For the text-containing cell, return its midpoint in (x, y) coordinate format. 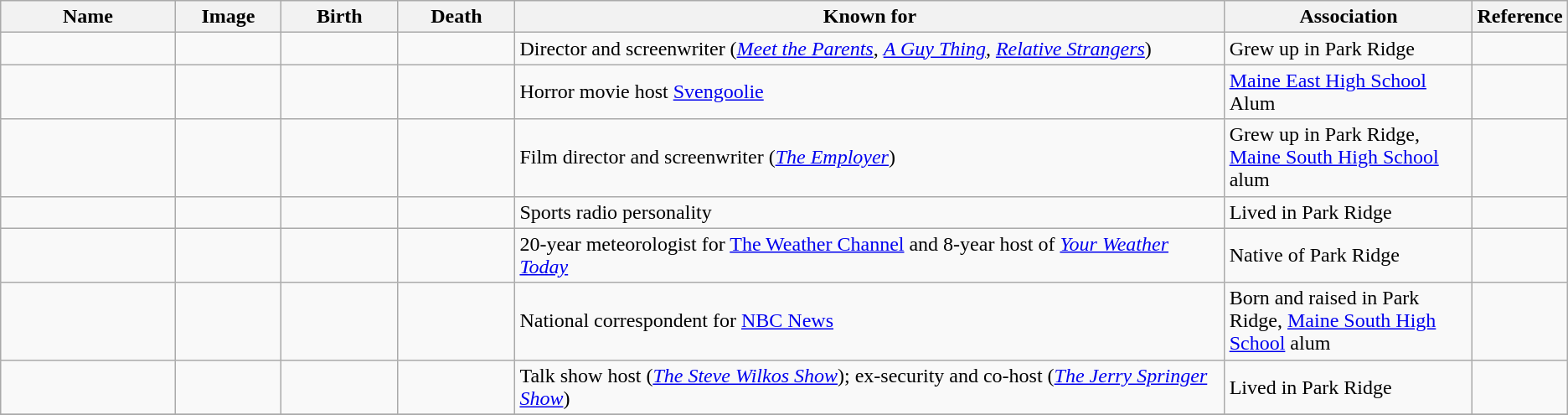
Sports radio personality (869, 212)
Director and screenwriter (Meet the Parents, A Guy Thing, Relative Strangers) (869, 49)
Reference (1519, 17)
Born and raised in Park Ridge, Maine South High School alum (1349, 321)
Association (1349, 17)
Film director and screenwriter (The Employer) (869, 158)
Image (228, 17)
National correspondent for NBC News (869, 321)
Grew up in Park Ridge, Maine South High School alum (1349, 158)
Known for (869, 17)
Birth (340, 17)
Death (456, 17)
Maine East High School Alum (1349, 92)
20-year meteorologist for The Weather Channel and 8-year host of Your Weather Today (869, 255)
Talk show host (The Steve Wilkos Show); ex-security and co-host (The Jerry Springer Show) (869, 387)
Native of Park Ridge (1349, 255)
Name (89, 17)
Grew up in Park Ridge (1349, 49)
Horror movie host Svengoolie (869, 92)
